Output the (X, Y) coordinate of the center of the cell containing the given text.  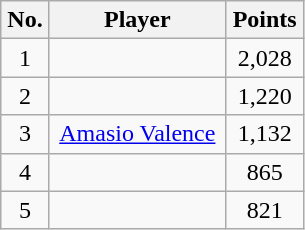
1,132 (264, 134)
1 (26, 58)
Amasio Valence (137, 134)
4 (26, 172)
Points (264, 20)
865 (264, 172)
No. (26, 20)
1,220 (264, 96)
2 (26, 96)
Player (137, 20)
821 (264, 210)
3 (26, 134)
2,028 (264, 58)
5 (26, 210)
